Scan for the cell matching the given text and deliver its (x, y) coordinate at center. 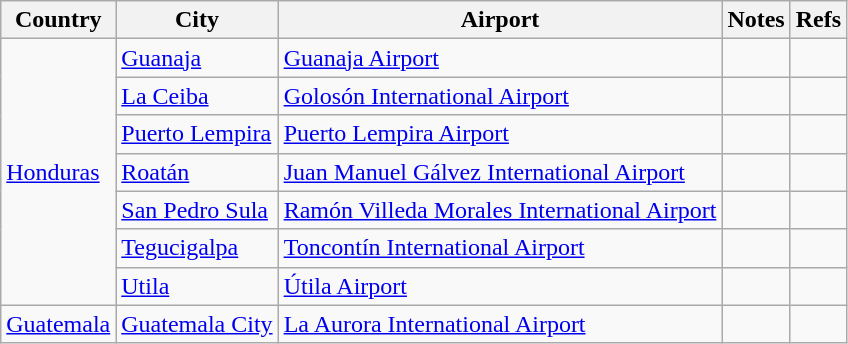
Golosón International Airport (500, 96)
La Aurora International Airport (500, 324)
Ramón Villeda Morales International Airport (500, 210)
Útila Airport (500, 286)
Roatán (197, 172)
Puerto Lempira Airport (500, 134)
Notes (756, 20)
Guanaja (197, 58)
Refs (818, 20)
San Pedro Sula (197, 210)
Puerto Lempira (197, 134)
Toncontín International Airport (500, 248)
Juan Manuel Gálvez International Airport (500, 172)
Guatemala City (197, 324)
Utila (197, 286)
La Ceiba (197, 96)
Airport (500, 20)
Guatemala (58, 324)
Tegucigalpa (197, 248)
Country (58, 20)
Guanaja Airport (500, 58)
City (197, 20)
Honduras (58, 172)
